Provide the [X, Y] coordinate of the cell's center where the given text is located.  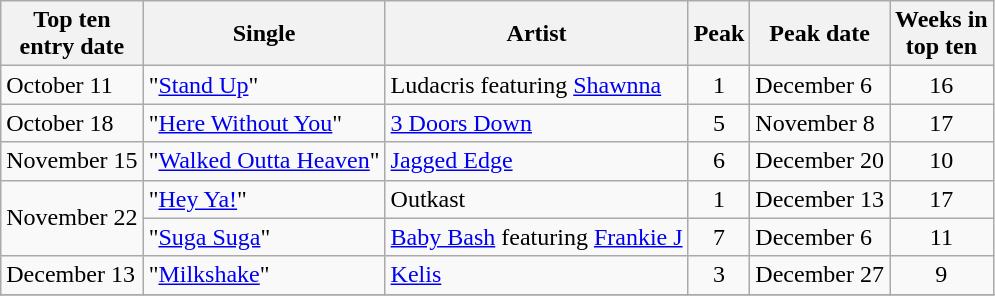
9 [942, 275]
3 [719, 275]
November 15 [72, 161]
Ludacris featuring Shawnna [536, 85]
Kelis [536, 275]
6 [719, 161]
November 8 [820, 123]
Artist [536, 34]
November 22 [72, 218]
Weeks intop ten [942, 34]
"Milkshake" [264, 275]
Peak [719, 34]
December 20 [820, 161]
Outkast [536, 199]
Peak date [820, 34]
7 [719, 237]
"Walked Outta Heaven" [264, 161]
December 27 [820, 275]
Single [264, 34]
October 11 [72, 85]
Top tenentry date [72, 34]
11 [942, 237]
"Hey Ya!" [264, 199]
"Here Without You" [264, 123]
16 [942, 85]
October 18 [72, 123]
"Stand Up" [264, 85]
Jagged Edge [536, 161]
10 [942, 161]
"Suga Suga" [264, 237]
5 [719, 123]
Baby Bash featuring Frankie J [536, 237]
3 Doors Down [536, 123]
